Capture the cell that displays the provided text and extract its [X, Y] central coordinate. 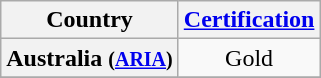
Gold [249, 58]
Country [90, 20]
Certification [249, 20]
Australia (ARIA) [90, 58]
